Pinpoint the cell where the given text exists, returning its [x, y] midpoint coordinate. 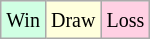
Draw [72, 20]
Win [24, 20]
Loss [126, 20]
